Search for the cell housing the specified text and yield its [X, Y] center coordinate. 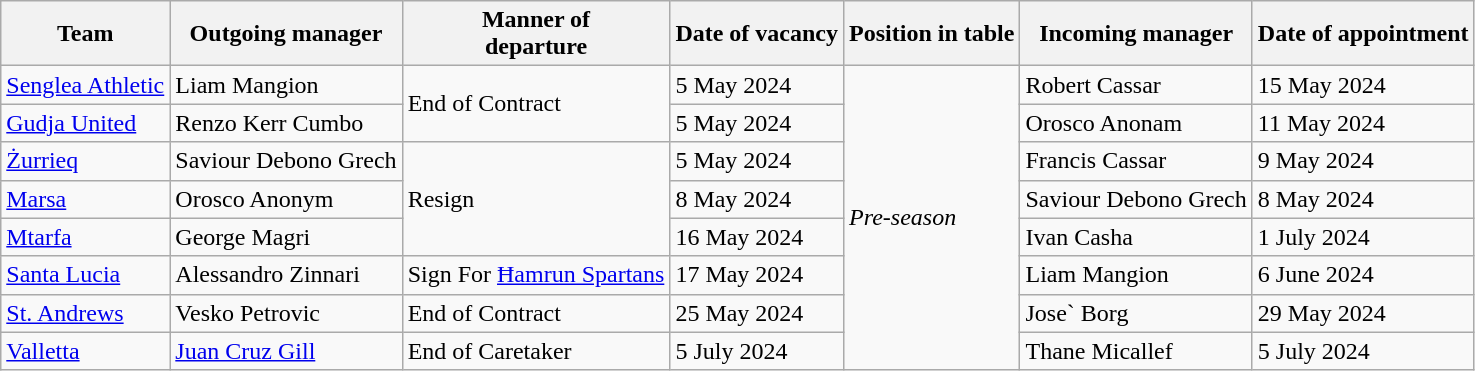
Żurrieq [86, 161]
1 July 2024 [1363, 237]
Orosco Anonym [286, 199]
15 May 2024 [1363, 85]
9 May 2024 [1363, 161]
Valletta [86, 351]
Francis Cassar [1136, 161]
Outgoing manager [286, 34]
Gudja United [86, 123]
Jose` Borg [1136, 313]
Mtarfa [86, 237]
Santa Lucia [86, 275]
George Magri [286, 237]
Thane Micallef [1136, 351]
Resign [536, 199]
Senglea Athletic [86, 85]
Pre-season [932, 218]
29 May 2024 [1363, 313]
11 May 2024 [1363, 123]
Date of vacancy [757, 34]
Date of appointment [1363, 34]
25 May 2024 [757, 313]
16 May 2024 [757, 237]
Orosco Anonam [1136, 123]
Alessandro Zinnari [286, 275]
Robert Cassar [1136, 85]
Marsa [86, 199]
Incoming manager [1136, 34]
Sign For Ħamrun Spartans [536, 275]
Juan Cruz Gill [286, 351]
6 June 2024 [1363, 275]
Manner ofdeparture [536, 34]
Position in table [932, 34]
Team [86, 34]
St. Andrews [86, 313]
17 May 2024 [757, 275]
Vesko Petrovic [286, 313]
Ivan Casha [1136, 237]
Renzo Kerr Cumbo [286, 123]
End of Caretaker [536, 351]
